From the cell containing the given text, extract its center point as (X, Y) coordinate. 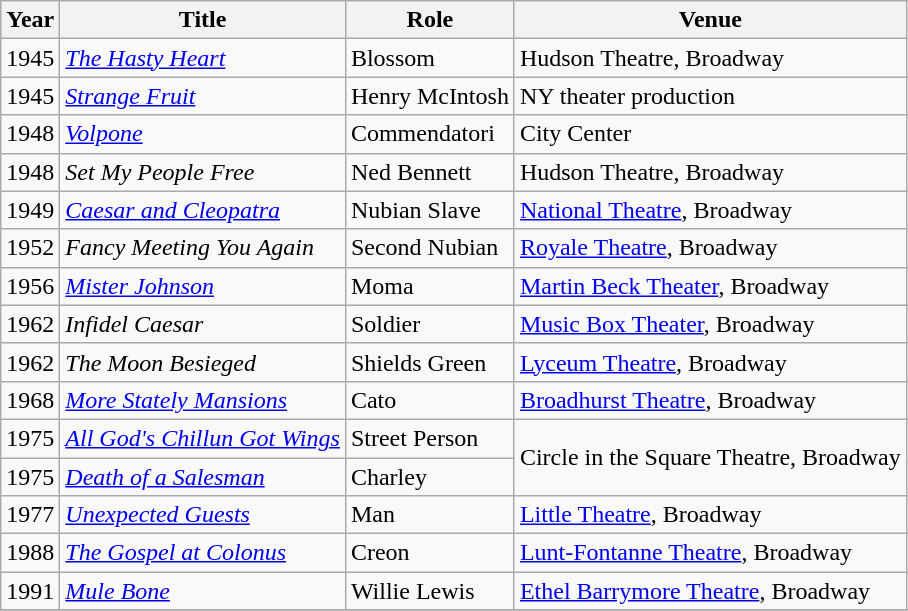
More Stately Mansions (203, 400)
Fancy Meeting You Again (203, 248)
Lunt-Fontanne Theatre, Broadway (710, 553)
Broadhurst Theatre, Broadway (710, 400)
Ned Bennett (430, 172)
Royale Theatre, Broadway (710, 248)
Music Box Theater, Broadway (710, 324)
Title (203, 20)
Shields Green (430, 362)
Little Theatre, Broadway (710, 515)
Soldier (430, 324)
NY theater production (710, 96)
1952 (30, 248)
Lyceum Theatre, Broadway (710, 362)
The Gospel at Colonus (203, 553)
1956 (30, 286)
Second Nubian (430, 248)
Nubian Slave (430, 210)
Cato (430, 400)
1968 (30, 400)
Unexpected Guests (203, 515)
Circle in the Square Theatre, Broadway (710, 457)
Role (430, 20)
The Moon Besieged (203, 362)
Mule Bone (203, 591)
All God's Chillun Got Wings (203, 438)
Volpone (203, 134)
Blossom (430, 58)
Death of a Salesman (203, 477)
City Center (710, 134)
Henry McIntosh (430, 96)
1977 (30, 515)
Moma (430, 286)
Martin Beck Theater, Broadway (710, 286)
National Theatre, Broadway (710, 210)
Charley (430, 477)
Set My People Free (203, 172)
Creon (430, 553)
Street Person (430, 438)
Commendatori (430, 134)
Strange Fruit (203, 96)
The Hasty Heart (203, 58)
Mister Johnson (203, 286)
Infidel Caesar (203, 324)
Year (30, 20)
Willie Lewis (430, 591)
Caesar and Cleopatra (203, 210)
Venue (710, 20)
1988 (30, 553)
1949 (30, 210)
Man (430, 515)
Ethel Barrymore Theatre, Broadway (710, 591)
1991 (30, 591)
